Locate the cell with the specified text and output its (X, Y) center coordinate. 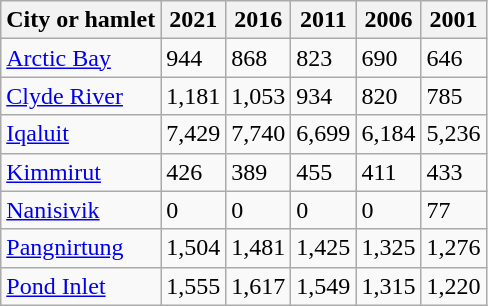
433 (454, 172)
Arctic Bay (81, 58)
1,555 (194, 286)
City or hamlet (81, 20)
1,276 (454, 248)
823 (324, 58)
7,429 (194, 134)
1,220 (454, 286)
934 (324, 96)
Pangnirtung (81, 248)
Nanisivik (81, 210)
411 (388, 172)
389 (258, 172)
1,181 (194, 96)
2001 (454, 20)
1,053 (258, 96)
Pond Inlet (81, 286)
690 (388, 58)
646 (454, 58)
77 (454, 210)
1,504 (194, 248)
868 (258, 58)
1,425 (324, 248)
820 (388, 96)
426 (194, 172)
1,481 (258, 248)
7,740 (258, 134)
1,325 (388, 248)
2021 (194, 20)
Clyde River (81, 96)
1,549 (324, 286)
Kimmirut (81, 172)
2006 (388, 20)
6,184 (388, 134)
785 (454, 96)
944 (194, 58)
455 (324, 172)
2016 (258, 20)
1,315 (388, 286)
2011 (324, 20)
6,699 (324, 134)
Iqaluit (81, 134)
1,617 (258, 286)
5,236 (454, 134)
